Extract the [x, y] coordinate from the center of the cell holding the provided text.  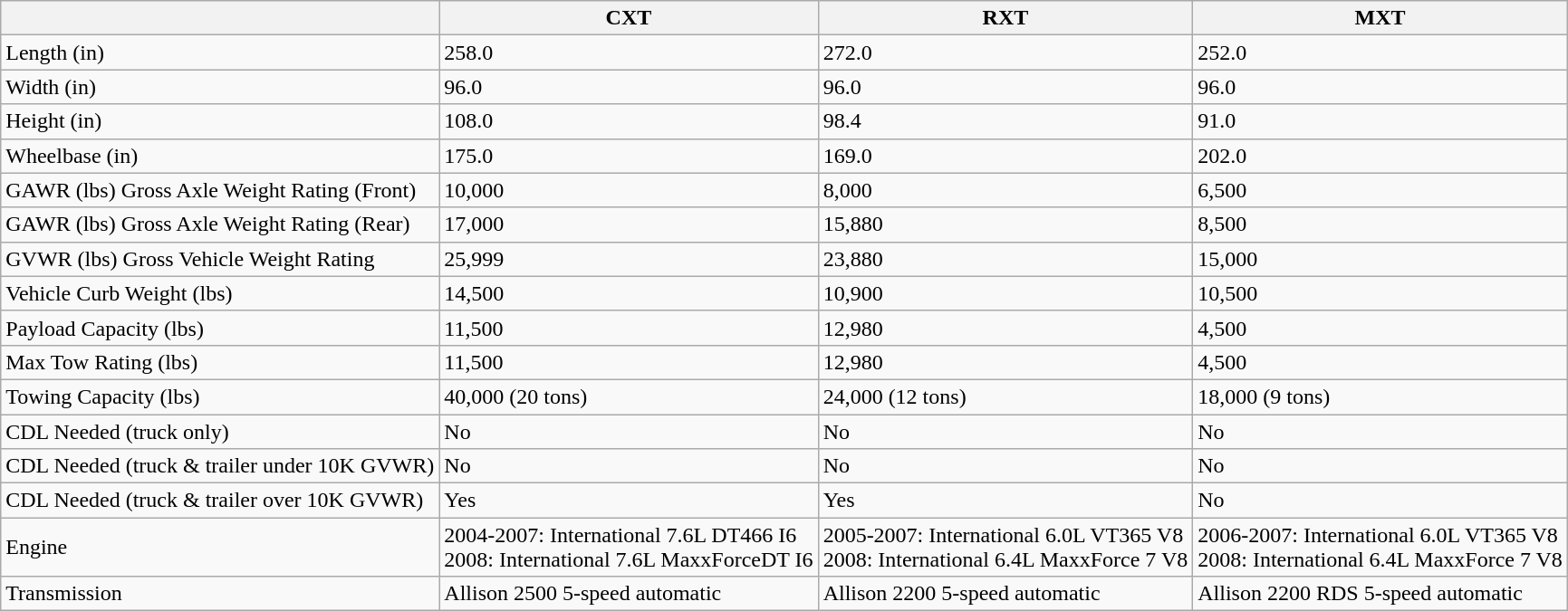
Max Tow Rating (lbs) [220, 362]
GAWR (lbs) Gross Axle Weight Rating (Rear) [220, 224]
Wheelbase (in) [220, 156]
2005-2007: International 6.0L VT365 V82008: International 6.4L MaxxForce 7 V8 [1005, 547]
CDL Needed (truck only) [220, 432]
MXT [1380, 18]
15,000 [1380, 259]
202.0 [1380, 156]
GAWR (lbs) Gross Axle Weight Rating (Front) [220, 190]
6,500 [1380, 190]
18,000 (9 tons) [1380, 396]
175.0 [629, 156]
8,000 [1005, 190]
10,500 [1380, 293]
108.0 [629, 121]
Transmission [220, 594]
10,900 [1005, 293]
RXT [1005, 18]
91.0 [1380, 121]
17,000 [629, 224]
Engine [220, 547]
CXT [629, 18]
40,000 (20 tons) [629, 396]
98.4 [1005, 121]
Vehicle Curb Weight (lbs) [220, 293]
Allison 2200 5-speed automatic [1005, 594]
24,000 (12 tons) [1005, 396]
272.0 [1005, 53]
252.0 [1380, 53]
8,500 [1380, 224]
Towing Capacity (lbs) [220, 396]
23,880 [1005, 259]
2004-2007: International 7.6L DT466 I62008: International 7.6L MaxxForceDT I6 [629, 547]
2006-2007: International 6.0L VT365 V82008: International 6.4L MaxxForce 7 V8 [1380, 547]
15,880 [1005, 224]
CDL Needed (truck & trailer over 10K GVWR) [220, 501]
CDL Needed (truck & trailer under 10K GVWR) [220, 466]
14,500 [629, 293]
Length (in) [220, 53]
169.0 [1005, 156]
Height (in) [220, 121]
25,999 [629, 259]
10,000 [629, 190]
Allison 2200 RDS 5-speed automatic [1380, 594]
Width (in) [220, 87]
Payload Capacity (lbs) [220, 328]
GVWR (lbs) Gross Vehicle Weight Rating [220, 259]
Allison 2500 5-speed automatic [629, 594]
258.0 [629, 53]
